Output the (X, Y) coordinate of the center of the cell containing the given text.  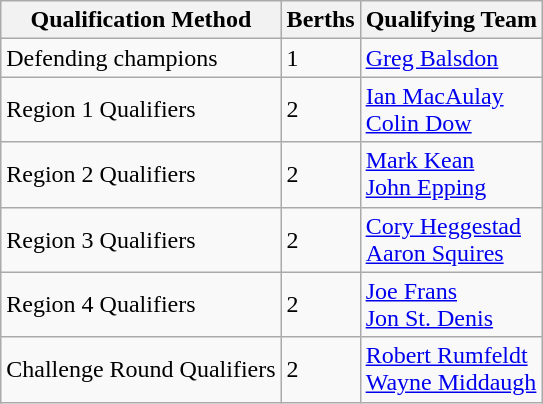
Robert Rumfeldt Wayne Middaugh (451, 370)
Greg Balsdon (451, 58)
Region 2 Qualifiers (141, 174)
Joe Frans Jon St. Denis (451, 304)
Qualifying Team (451, 20)
Mark Kean John Epping (451, 174)
Challenge Round Qualifiers (141, 370)
Cory Heggestad Aaron Squires (451, 240)
Defending champions (141, 58)
Berths (320, 20)
Region 1 Qualifiers (141, 110)
Qualification Method (141, 20)
1 (320, 58)
Region 3 Qualifiers (141, 240)
Ian MacAulay Colin Dow (451, 110)
Region 4 Qualifiers (141, 304)
